Pinpoint the cell where the given text exists, returning its [x, y] midpoint coordinate. 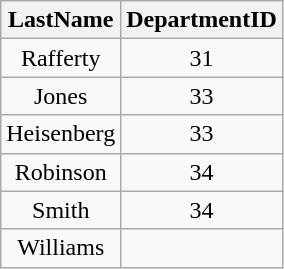
DepartmentID [202, 20]
Robinson [61, 172]
LastName [61, 20]
Williams [61, 248]
Smith [61, 210]
31 [202, 58]
Rafferty [61, 58]
Jones [61, 96]
Heisenberg [61, 134]
